For the text-containing cell, return its midpoint in [X, Y] coordinate format. 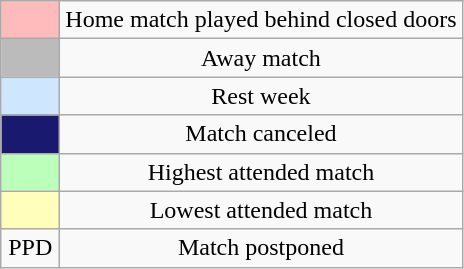
Away match [261, 58]
PPD [30, 248]
Highest attended match [261, 172]
Home match played behind closed doors [261, 20]
Match canceled [261, 134]
Lowest attended match [261, 210]
Rest week [261, 96]
Match postponed [261, 248]
